Return the [X, Y] coordinate for the center point of the cell that contains the specified text.  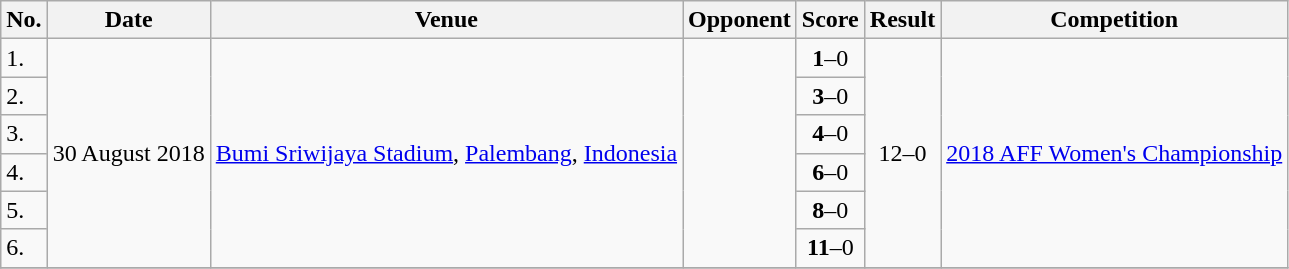
11–0 [830, 248]
3–0 [830, 96]
1–0 [830, 58]
6. [24, 248]
4–0 [830, 134]
2018 AFF Women's Championship [1114, 153]
5. [24, 210]
Score [830, 20]
Venue [446, 20]
8–0 [830, 210]
12–0 [902, 153]
Result [902, 20]
30 August 2018 [128, 153]
1. [24, 58]
Bumi Sriwijaya Stadium, Palembang, Indonesia [446, 153]
4. [24, 172]
3. [24, 134]
Date [128, 20]
Competition [1114, 20]
Opponent [740, 20]
6–0 [830, 172]
2. [24, 96]
No. [24, 20]
